Detect which cell encompasses the target text, then output its [x, y] center coordinate. 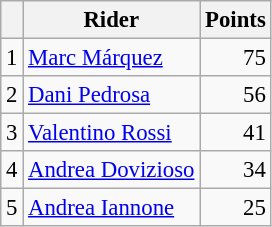
3 [12, 133]
Points [236, 20]
34 [236, 170]
25 [236, 208]
1 [12, 58]
Dani Pedrosa [112, 95]
75 [236, 58]
Valentino Rossi [112, 133]
Rider [112, 20]
4 [12, 170]
56 [236, 95]
5 [12, 208]
2 [12, 95]
Andrea Dovizioso [112, 170]
Andrea Iannone [112, 208]
41 [236, 133]
Marc Márquez [112, 58]
